Locate the cell with the specified text and output its [x, y] center coordinate. 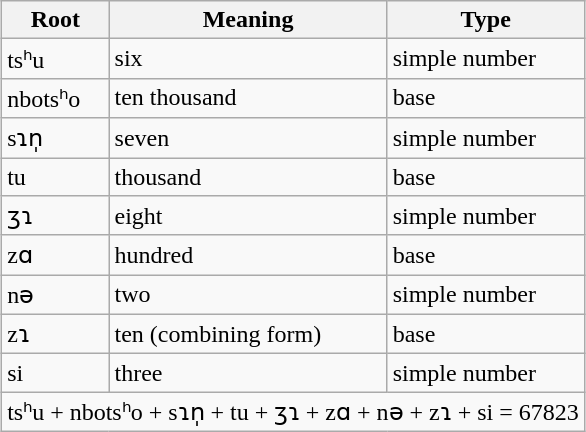
seven [248, 138]
hundred [248, 255]
zɑ [56, 255]
thousand [248, 177]
ten thousand [248, 98]
nbotsʰo [56, 98]
nə [56, 295]
eight [248, 216]
Meaning [248, 20]
three [248, 373]
two [248, 295]
tu [56, 177]
sɿn̩ [56, 138]
ten (combining form) [248, 334]
si [56, 373]
tsʰu + nbotsʰo + sɿn̩ + tu + ʒɿ + zɑ + nə + zɿ + si = 67823 [294, 412]
Root [56, 20]
zɿ [56, 334]
tsʰu [56, 59]
ʒɿ [56, 216]
Type [486, 20]
six [248, 59]
